From the cell containing the given text, extract its center point as (X, Y) coordinate. 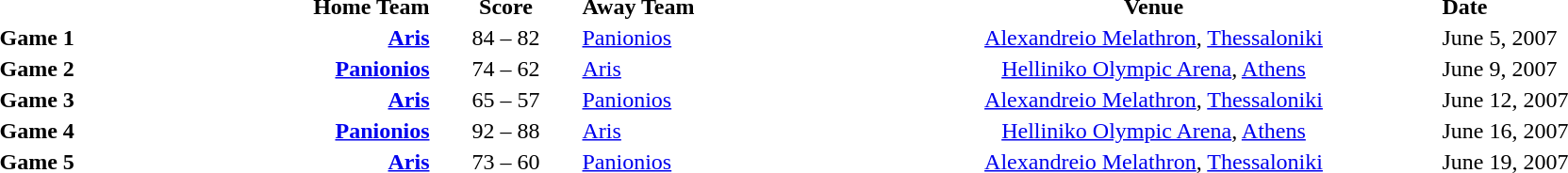
92 – 88 (505, 131)
74 – 62 (505, 69)
84 – 82 (505, 38)
65 – 57 (505, 100)
